Capture the cell that displays the provided text and extract its [X, Y] central coordinate. 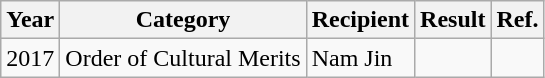
Order of Cultural Merits [183, 58]
Recipient [360, 20]
Ref. [518, 20]
Nam Jin [360, 58]
2017 [30, 58]
Result [453, 20]
Category [183, 20]
Year [30, 20]
